Locate the cell with the specified text and output its (X, Y) center coordinate. 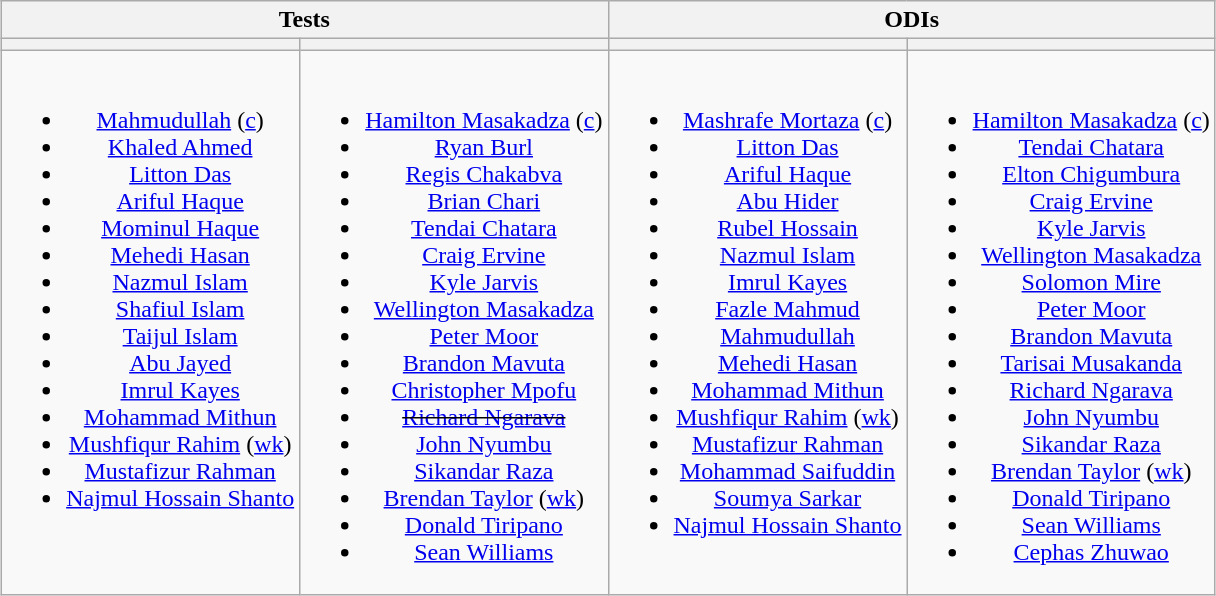
Tests (304, 20)
ODIs (912, 20)
